Provide the (X, Y) coordinate of the cell's center where the given text is located.  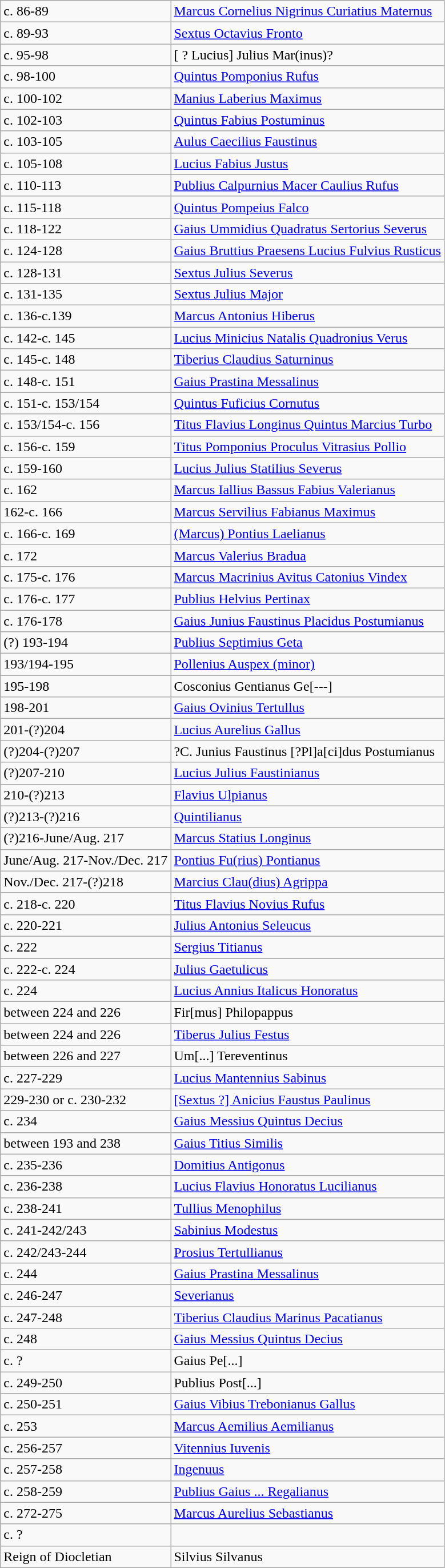
Quintus Pomponius Rufus (307, 77)
198-201 (86, 708)
(?)213-(?)216 (86, 817)
c. 257-258 (86, 1470)
c. 258-259 (86, 1491)
c. 249-250 (86, 1383)
Lucius Julius Faustinianus (307, 773)
Cosconius Gentianus Ge[---] (307, 686)
Quintus Fuficius Cornutus (307, 403)
c. 272-275 (86, 1513)
Titus Flavius Novius Rufus (307, 904)
Tiberus Julius Festus (307, 1034)
Lucius Mantennius Sabinus (307, 1078)
c. 222-c. 224 (86, 969)
Lucius Julius Statilius Severus (307, 468)
Publius Calpurnius Macer Caulius Rufus (307, 185)
Pontius Fu(rius) Pontianus (307, 860)
Nov./Dec. 217-(?)218 (86, 882)
c. 242/243-244 (86, 1252)
Sextus Julius Severus (307, 273)
Sabinius Modestus (307, 1230)
Gaius Vibius Trebonianus Gallus (307, 1404)
Vitennius Iuvenis (307, 1448)
c. 103-105 (86, 142)
c. 218-c. 220 (86, 904)
Marcus Macrinius Avitus Catonius Vindex (307, 577)
Manius Laberius Maximus (307, 98)
c. 256-257 (86, 1448)
[Sextus ?] Anicius Faustus Paulinus (307, 1100)
c. 100-102 (86, 98)
(?)204-(?)207 (86, 751)
c. 250-251 (86, 1404)
Marcus Aurelius Sebastianus (307, 1513)
Publius Post[...] (307, 1383)
c. 145-c. 148 (86, 360)
Flavius Ulpianus (307, 795)
Julius Gaetulicus (307, 969)
c. 151-c. 153/154 (86, 403)
c. 105-108 (86, 164)
Prosius Tertullianus (307, 1252)
c. 115-118 (86, 207)
c. 124-128 (86, 250)
Gaius Ovinius Tertullus (307, 708)
162-c. 166 (86, 512)
(?)216-June/Aug. 217 (86, 838)
Fir[mus] Philopappus (307, 1013)
Lucius Annius Italicus Honoratus (307, 991)
c. 224 (86, 991)
210-(?)213 (86, 795)
Severianus (307, 1295)
c. 118-122 (86, 229)
Marcus Aemilius Aemilianus (307, 1426)
195-198 (86, 686)
Lucius Aurelius Gallus (307, 730)
Marcus Servilius Fabianus Maximus (307, 512)
c. 227-229 (86, 1078)
c. 89-93 (86, 33)
c. 142-c. 145 (86, 338)
c. 248 (86, 1339)
Quintilianus (307, 817)
Aulus Caecilius Faustinus (307, 142)
?C. Junius Faustinus [?Pl]a[ci]dus Postumianus (307, 751)
Ingenuus (307, 1470)
Reign of Diocletian (86, 1557)
(Marcus) Pontius Laelianus (307, 534)
c. 222 (86, 947)
Gaius Junius Faustinus Placidus Postumianus (307, 620)
c. 236-238 (86, 1187)
Silvius Silvanus (307, 1557)
c. 98-100 (86, 77)
c. 162 (86, 490)
Marcus Cornelius Nigrinus Curiatius Maternus (307, 11)
229-230 or c. 230-232 (86, 1100)
c. 156-c. 159 (86, 447)
c. 102-103 (86, 120)
c. 253 (86, 1426)
Lucius Fabius Justus (307, 164)
Titus Flavius Longinus Quintus Marcius Turbo (307, 425)
Um[...] Tereventinus (307, 1056)
between 226 and 227 (86, 1056)
Julius Antonius Seleucus (307, 925)
Gaius Bruttius Praesens Lucius Fulvius Rusticus (307, 250)
Quintus Fabius Postuminus (307, 120)
c. 172 (86, 555)
Lucius Flavius Honoratus Lucilianus (307, 1187)
Marcus Antonius Hiberus (307, 316)
c. 86-89 (86, 11)
c. 95-98 (86, 55)
Marcius Clau(dius) Agrippa (307, 882)
c. 241-242/243 (86, 1230)
Gaius Pe[...] (307, 1361)
c. 176-178 (86, 620)
c. 234 (86, 1121)
c. 220-221 (86, 925)
Marcus Statius Longinus (307, 838)
201-(?)204 (86, 730)
c. 131-135 (86, 295)
c. 244 (86, 1273)
c. 166-c. 169 (86, 534)
Tullius Menophilus (307, 1208)
c. 246-247 (86, 1295)
Lucius Minicius Natalis Quadronius Verus (307, 338)
between 193 and 238 (86, 1143)
c. 148-c. 151 (86, 381)
c. 136-c.139 (86, 316)
c. 235-236 (86, 1165)
Publius Septimius Geta (307, 643)
Tiberius Claudius Marinus Pacatianus (307, 1317)
c. 176-c. 177 (86, 599)
Marcus Valerius Bradua (307, 555)
Sergius Titianus (307, 947)
[ ? Lucius] Julius Mar(inus)? (307, 55)
Gaius Titius Similis (307, 1143)
c. 175-c. 176 (86, 577)
Pollenius Auspex (minor) (307, 664)
(?)207-210 (86, 773)
c. 238-241 (86, 1208)
Tiberius Claudius Saturninus (307, 360)
Domitius Antigonus (307, 1165)
Quintus Pompeius Falco (307, 207)
c. 159-160 (86, 468)
Publius Gaius ... Regalianus (307, 1491)
c. 247-248 (86, 1317)
c. 128-131 (86, 273)
Sextus Julius Major (307, 295)
c. 110-113 (86, 185)
(?) 193-194 (86, 643)
Sextus Octavius Fronto (307, 33)
Publius Helvius Pertinax (307, 599)
Gaius Ummidius Quadratus Sertorius Severus (307, 229)
c. 153/154-c. 156 (86, 425)
Marcus Iallius Bassus Fabius Valerianus (307, 490)
June/Aug. 217-Nov./Dec. 217 (86, 860)
193/194-195 (86, 664)
Titus Pomponius Proculus Vitrasius Pollio (307, 447)
